Detect which cell encompasses the target text, then output its (X, Y) center coordinate. 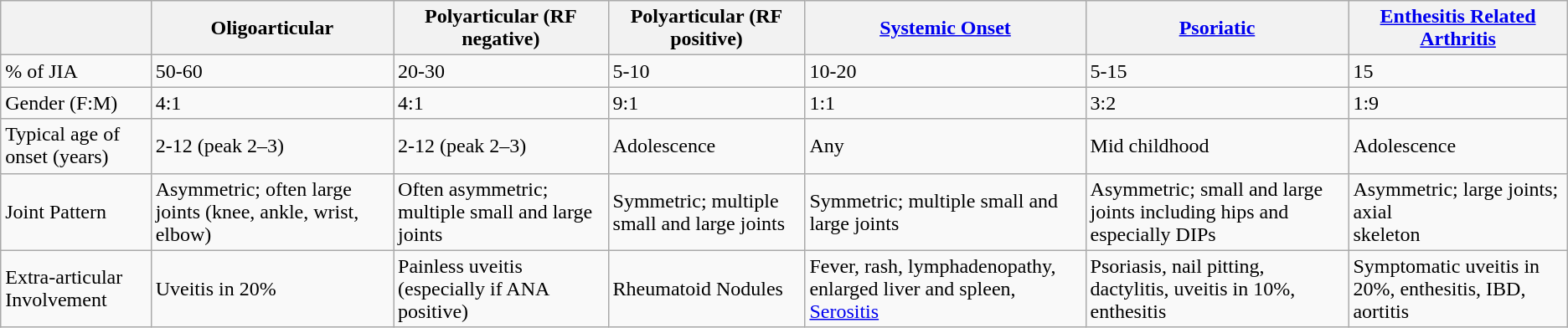
5-10 (707, 71)
Gender (F:M) (75, 103)
3:2 (1217, 103)
Uveitis in 20% (271, 289)
15 (1457, 71)
9:1 (707, 103)
% of JIA (75, 71)
Psoriasis, nail pitting, dactylitis, uveitis in 10%, enthesitis (1217, 289)
Joint Pattern (75, 212)
Asymmetric; small and large joints including hips and especially DIPs (1217, 212)
50-60 (271, 71)
1:1 (945, 103)
Polyarticular (RF positive) (707, 28)
Oligoarticular (271, 28)
1:9 (1457, 103)
Extra-articular Involvement (75, 289)
Typical age of onset (years) (75, 146)
Painless uveitis (especially if ANA positive) (501, 289)
Asymmetric; large joints; axialskeleton (1457, 212)
Often asymmetric; multiple small and large joints (501, 212)
Symptomatic uveitis in 20%, enthesitis, IBD, aortitis (1457, 289)
Psoriatic (1217, 28)
Mid childhood (1217, 146)
Fever, rash, lymphadenopathy, enlarged liver and spleen, Serositis (945, 289)
Polyarticular (RF negative) (501, 28)
Systemic Onset (945, 28)
20-30 (501, 71)
Rheumatoid Nodules (707, 289)
Enthesitis Related Arthritis (1457, 28)
10-20 (945, 71)
Asymmetric; often large joints (knee, ankle, wrist, elbow) (271, 212)
5-15 (1217, 71)
Any (945, 146)
